Provide the (X, Y) coordinate of the cell's center where the given text is located.  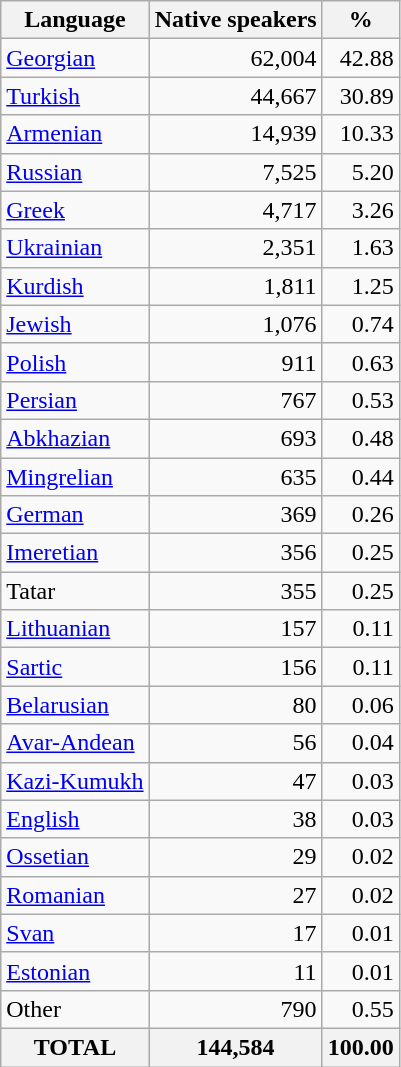
Turkish (75, 96)
144,584 (236, 1047)
767 (236, 400)
Polish (75, 362)
5.20 (360, 172)
Ukrainian (75, 248)
29 (236, 857)
Imeretian (75, 553)
Ossetian (75, 857)
English (75, 819)
0.04 (360, 743)
Sartic (75, 667)
1,811 (236, 286)
355 (236, 591)
911 (236, 362)
0.63 (360, 362)
0.48 (360, 438)
0.53 (360, 400)
German (75, 515)
Tatar (75, 591)
369 (236, 515)
Kazi-Kumukh (75, 781)
47 (236, 781)
% (360, 20)
62,004 (236, 58)
Jewish (75, 324)
11 (236, 971)
Native speakers (236, 20)
Romanian (75, 895)
Armenian (75, 134)
ТОТАL (75, 1047)
Abkhazian (75, 438)
Avar-Andean (75, 743)
56 (236, 743)
0.26 (360, 515)
Greek (75, 210)
80 (236, 705)
156 (236, 667)
0.06 (360, 705)
693 (236, 438)
Other (75, 1009)
Svan (75, 933)
157 (236, 629)
Lithuanian (75, 629)
0.55 (360, 1009)
1,076 (236, 324)
790 (236, 1009)
38 (236, 819)
Belarusian (75, 705)
30.89 (360, 96)
44,667 (236, 96)
100.00 (360, 1047)
4,717 (236, 210)
Persian (75, 400)
17 (236, 933)
27 (236, 895)
Kurdish (75, 286)
1.25 (360, 286)
Mingrelian (75, 477)
10.33 (360, 134)
7,525 (236, 172)
2,351 (236, 248)
3.26 (360, 210)
635 (236, 477)
Georgian (75, 58)
Russian (75, 172)
0.74 (360, 324)
1.63 (360, 248)
0.44 (360, 477)
356 (236, 553)
Estonian (75, 971)
Language (75, 20)
42.88 (360, 58)
14,939 (236, 134)
